Identify which cell holds the provided text, then report its (X, Y) central coordinate. 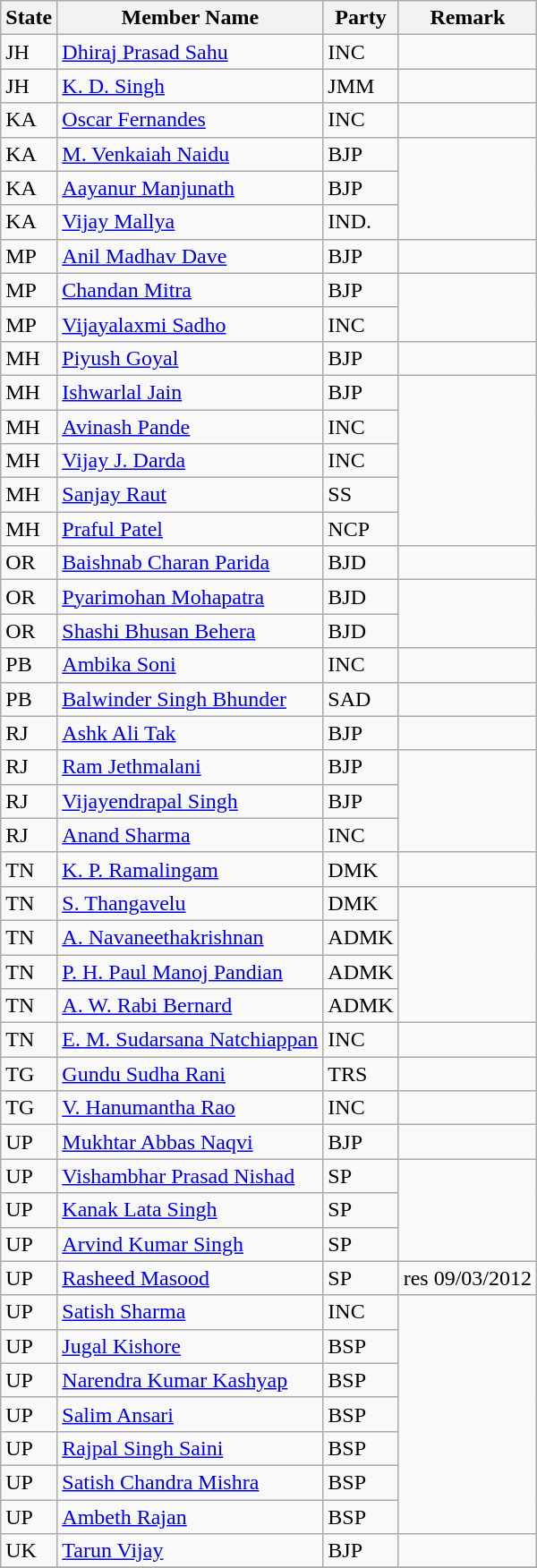
Ashk Ali Tak (190, 733)
A. W. Rabi Bernard (190, 1006)
Oscar Fernandes (190, 120)
Member Name (190, 18)
Balwinder Singh Bhunder (190, 699)
Vijayendrapal Singh (190, 801)
M. Venkaiah Naidu (190, 154)
Shashi Bhusan Behera (190, 631)
Party (361, 18)
UK (29, 1551)
Rasheed Masood (190, 1278)
Ambika Soni (190, 665)
Vijayalaxmi Sadho (190, 324)
TRS (361, 1074)
Rajpal Singh Saini (190, 1448)
Gundu Sudha Rani (190, 1074)
Mukhtar Abbas Naqvi (190, 1142)
Praful Patel (190, 529)
V. Hanumantha Rao (190, 1108)
res 09/03/2012 (467, 1278)
P. H. Paul Manoj Pandian (190, 971)
Pyarimohan Mohapatra (190, 597)
Ambeth Rajan (190, 1517)
NCP (361, 529)
Aayanur Manjunath (190, 188)
Dhiraj Prasad Sahu (190, 52)
Avinash Pande (190, 427)
E. M. Sudarsana Natchiappan (190, 1040)
Satish Chandra Mishra (190, 1482)
K. P. Ramalingam (190, 869)
Vijay J. Darda (190, 461)
Satish Sharma (190, 1312)
Ishwarlal Jain (190, 392)
Salim Ansari (190, 1414)
Jugal Kishore (190, 1346)
SAD (361, 699)
Narendra Kumar Kashyap (190, 1380)
State (29, 18)
Sanjay Raut (190, 495)
Ram Jethmalani (190, 767)
Piyush Goyal (190, 358)
Tarun Vijay (190, 1551)
Anil Madhav Dave (190, 256)
JMM (361, 86)
SS (361, 495)
Anand Sharma (190, 835)
Baishnab Charan Parida (190, 563)
Vijay Mallya (190, 222)
Chandan Mitra (190, 290)
Arvind Kumar Singh (190, 1244)
IND. (361, 222)
S. Thangavelu (190, 903)
Remark (467, 18)
Kanak Lata Singh (190, 1210)
Vishambhar Prasad Nishad (190, 1176)
K. D. Singh (190, 86)
A. Navaneethakrishnan (190, 937)
